Search for the cell housing the specified text and yield its (X, Y) center coordinate. 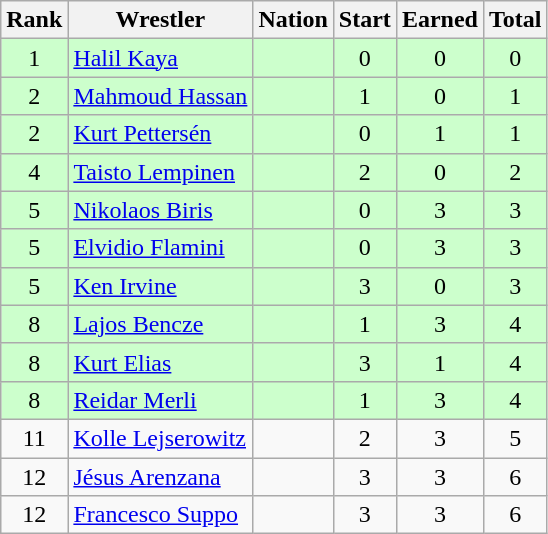
Elvidio Flamini (160, 248)
Kurt Pettersén (160, 134)
11 (34, 438)
Earned (440, 20)
Nation (293, 20)
Nikolaos Biris (160, 210)
Rank (34, 20)
Jésus Arenzana (160, 477)
Total (515, 20)
Kurt Elias (160, 362)
Lajos Bencze (160, 324)
Start (364, 20)
Wrestler (160, 20)
Taisto Lempinen (160, 172)
Halil Kaya (160, 58)
Ken Irvine (160, 286)
Reidar Merli (160, 400)
Francesco Suppo (160, 515)
Mahmoud Hassan (160, 96)
Kolle Lejserowitz (160, 438)
